Pinpoint the cell where the given text exists, returning its [X, Y] midpoint coordinate. 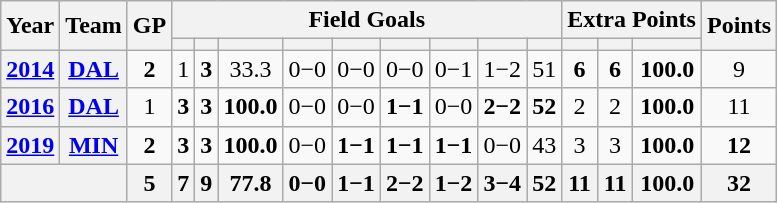
2019 [30, 145]
Extra Points [632, 20]
Team [94, 26]
Year [30, 26]
MIN [94, 145]
33.3 [250, 69]
2016 [30, 107]
3−4 [502, 183]
51 [544, 69]
12 [738, 145]
7 [184, 183]
Field Goals [367, 20]
32 [738, 183]
2014 [30, 69]
GP [149, 26]
43 [544, 145]
0−1 [454, 69]
Points [738, 26]
5 [149, 183]
77.8 [250, 183]
